Provide the (X, Y) coordinate of the cell's center where the given text is located.  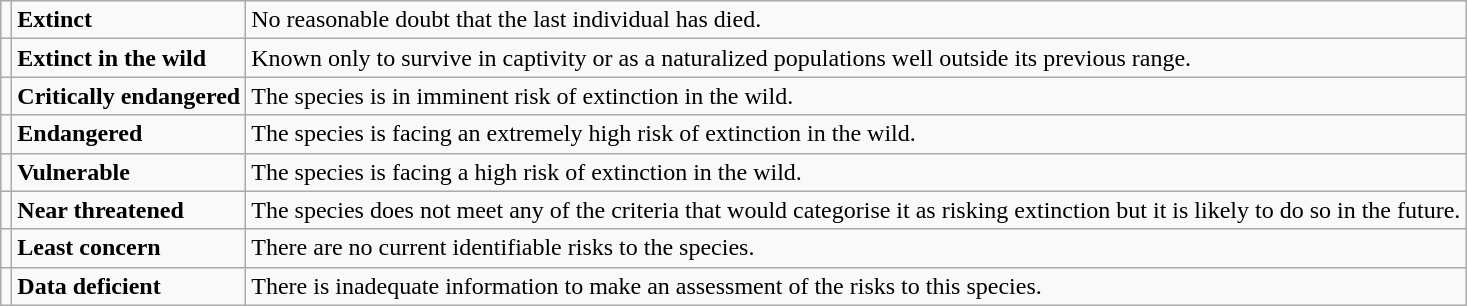
Extinct in the wild (129, 58)
Critically endangered (129, 96)
Data deficient (129, 286)
Known only to survive in captivity or as a naturalized populations well outside its previous range. (856, 58)
There are no current identifiable risks to the species. (856, 248)
There is inadequate information to make an assessment of the risks to this species. (856, 286)
Endangered (129, 134)
Near threatened (129, 210)
No reasonable doubt that the last individual has died. (856, 20)
The species does not meet any of the criteria that would categorise it as risking extinction but it is likely to do so in the future. (856, 210)
The species is facing a high risk of extinction in the wild. (856, 172)
Extinct (129, 20)
Least concern (129, 248)
The species is facing an extremely high risk of extinction in the wild. (856, 134)
The species is in imminent risk of extinction in the wild. (856, 96)
Vulnerable (129, 172)
